Pinpoint the cell where the given text exists, returning its (X, Y) midpoint coordinate. 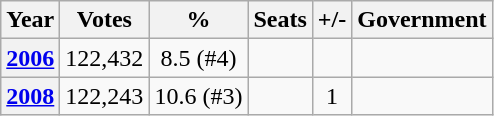
Government (422, 20)
% (198, 20)
2008 (30, 96)
122,243 (104, 96)
1 (332, 96)
2006 (30, 58)
Seats (280, 20)
122,432 (104, 58)
Year (30, 20)
Votes (104, 20)
+/- (332, 20)
10.6 (#3) (198, 96)
8.5 (#4) (198, 58)
